For the text-containing cell, return its midpoint in (x, y) coordinate format. 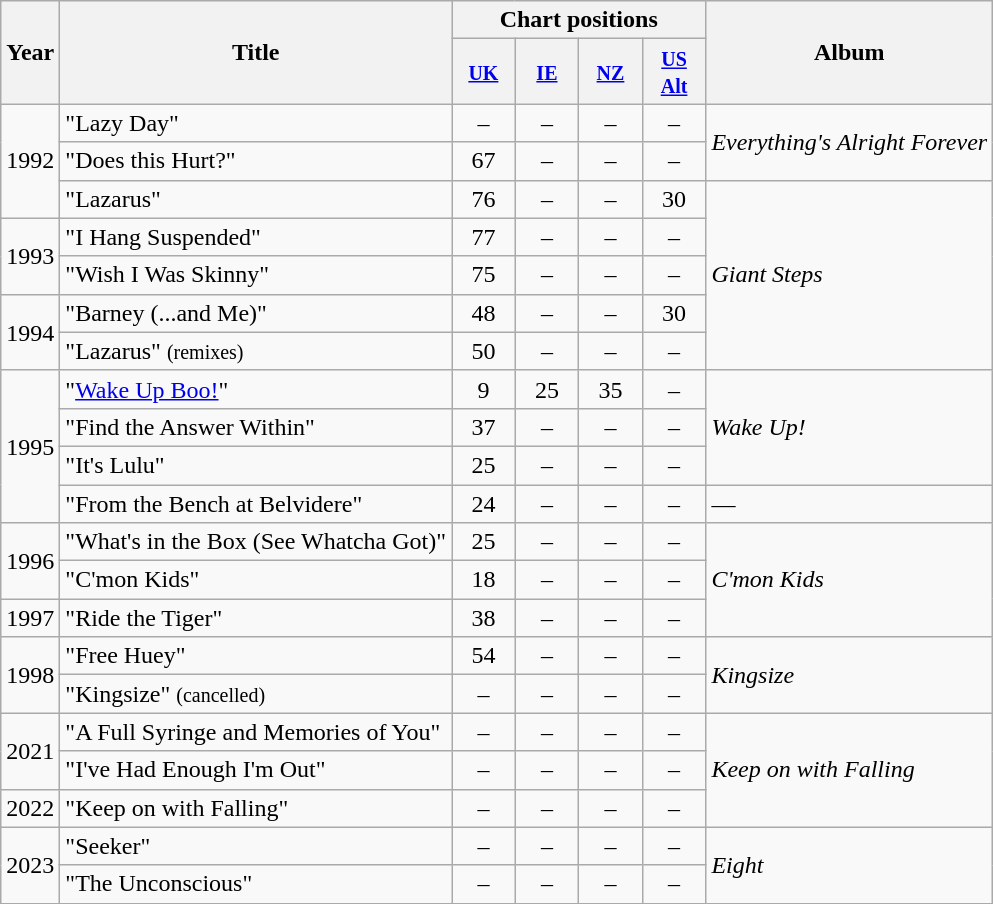
"Lazarus" (256, 199)
"A Full Syringe and Memories of You" (256, 732)
"I've Had Enough I'm Out" (256, 770)
"Ride the Tiger" (256, 618)
75 (484, 275)
1997 (30, 618)
"Keep on with Falling" (256, 808)
24 (484, 503)
35 (611, 389)
US Alt (674, 72)
48 (484, 313)
"What's in the Box (See Whatcha Got)" (256, 542)
Keep on with Falling (850, 770)
NZ (611, 72)
"Find the Answer Within" (256, 427)
1992 (30, 161)
"Wish I Was Skinny" (256, 275)
2022 (30, 808)
"Lazarus" (remixes) (256, 351)
50 (484, 351)
1996 (30, 561)
1994 (30, 332)
"Seeker" (256, 846)
"C'mon Kids" (256, 580)
1993 (30, 256)
IE (547, 72)
77 (484, 237)
"Lazy Day" (256, 123)
— (850, 503)
Everything's Alright Forever (850, 142)
38 (484, 618)
"Kingsize" (cancelled) (256, 694)
67 (484, 161)
"Wake Up Boo!" (256, 389)
Kingsize (850, 675)
Album (850, 52)
Chart positions (579, 20)
"It's Lulu" (256, 465)
"The Unconscious" (256, 884)
C'mon Kids (850, 580)
Title (256, 52)
2021 (30, 751)
9 (484, 389)
Eight (850, 865)
Wake Up! (850, 427)
"Barney (...and Me)" (256, 313)
Giant Steps (850, 275)
2023 (30, 865)
"From the Bench at Belvidere" (256, 503)
1995 (30, 446)
18 (484, 580)
"I Hang Suspended" (256, 237)
1998 (30, 675)
76 (484, 199)
"Does this Hurt?" (256, 161)
54 (484, 656)
"Free Huey" (256, 656)
Year (30, 52)
37 (484, 427)
UK (484, 72)
